Search for the cell housing the specified text and yield its (x, y) center coordinate. 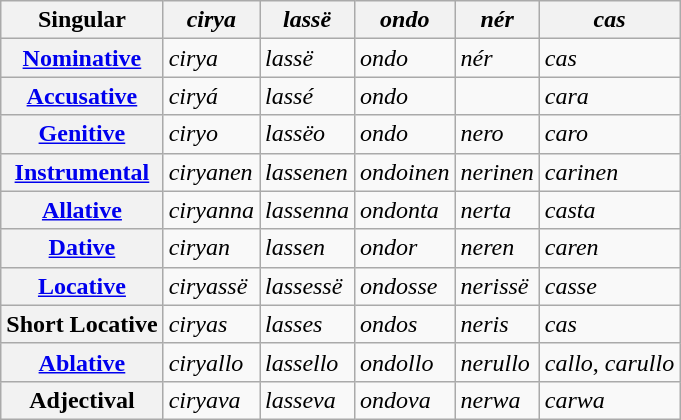
Ablative (82, 362)
ciryanen (211, 172)
ciryan (211, 248)
lassëo (308, 134)
neren (497, 248)
ondoinen (405, 172)
lassé (308, 96)
Accusative (82, 96)
caren (609, 248)
nerissë (497, 286)
callo, carullo (609, 362)
ondos (405, 324)
ondor (405, 248)
carwa (609, 400)
ciryas (211, 324)
Locative (82, 286)
Nominative (82, 58)
Allative (82, 210)
ciryo (211, 134)
ciryassë (211, 286)
nero (497, 134)
Instrumental (82, 172)
ciryá (211, 96)
Singular (82, 20)
Genitive (82, 134)
nerinen (497, 172)
ciryanna (211, 210)
neris (497, 324)
Short Locative (82, 324)
lassello (308, 362)
lassen (308, 248)
ondonta (405, 210)
casse (609, 286)
ondollo (405, 362)
nerullo (497, 362)
nerwa (497, 400)
cara (609, 96)
lassessë (308, 286)
nerta (497, 210)
lassenen (308, 172)
ciryava (211, 400)
ciryallo (211, 362)
caro (609, 134)
ondova (405, 400)
carinen (609, 172)
Dative (82, 248)
Adjectival (82, 400)
casta (609, 210)
lasseva (308, 400)
lassenna (308, 210)
ondosse (405, 286)
lasses (308, 324)
